From the cell containing the given text, extract its center point as (x, y) coordinate. 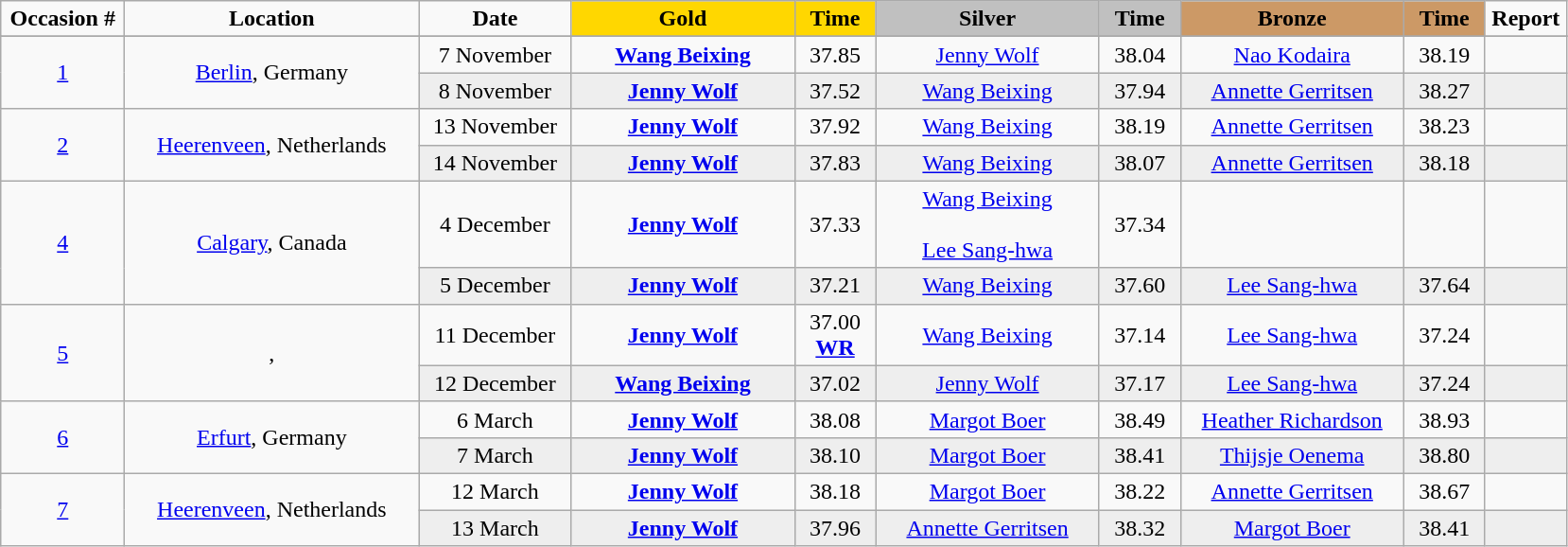
38.22 (1140, 491)
38.10 (835, 455)
Heather Richardson (1292, 419)
Occasion # (62, 19)
4 December (496, 224)
14 November (496, 163)
37.60 (1140, 286)
37.33 (835, 224)
37.92 (835, 127)
5 December (496, 286)
Location (272, 19)
37.52 (835, 91)
6 (62, 437)
6 March (496, 419)
Gold (683, 19)
Date (496, 19)
37.96 (835, 527)
8 November (496, 91)
12 December (496, 383)
37.64 (1444, 286)
2 (62, 145)
38.27 (1444, 91)
Thijsje Oenema (1292, 455)
Nao Kodaira (1292, 55)
Silver (987, 19)
37.34 (1140, 224)
37.21 (835, 286)
37.14 (1140, 335)
, (272, 352)
7 (62, 509)
37.85 (835, 55)
38.23 (1444, 127)
5 (62, 352)
Report (1525, 19)
37.02 (835, 383)
37.00WR (835, 335)
7 November (496, 55)
38.67 (1444, 491)
38.07 (1140, 163)
13 November (496, 127)
37.83 (835, 163)
Berlin, Germany (272, 73)
11 December (496, 335)
38.80 (1444, 455)
Wang BeixingLee Sang-hwa (987, 224)
1 (62, 73)
38.04 (1140, 55)
Calgary, Canada (272, 242)
37.17 (1140, 383)
38.08 (835, 419)
4 (62, 242)
37.94 (1140, 91)
12 March (496, 491)
Bronze (1292, 19)
Erfurt, Germany (272, 437)
38.49 (1140, 419)
7 March (496, 455)
38.32 (1140, 527)
13 March (496, 527)
38.93 (1444, 419)
